Extract the (x, y) coordinate from the center of the cell holding the provided text.  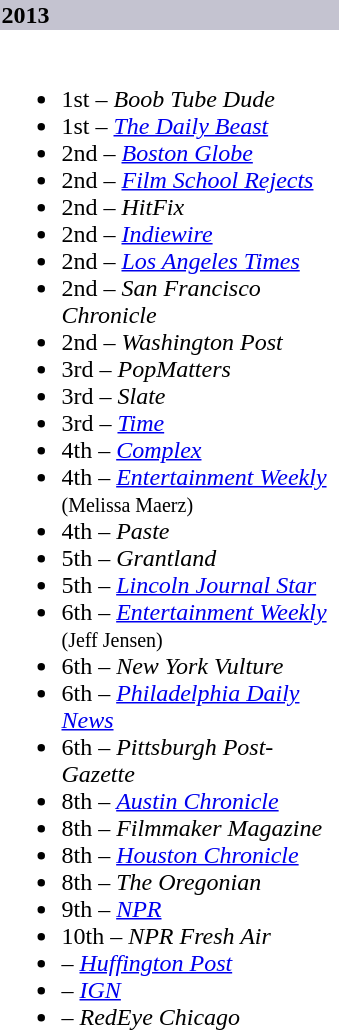
2013 (170, 15)
